Identify which cell holds the provided text, then report its [X, Y] central coordinate. 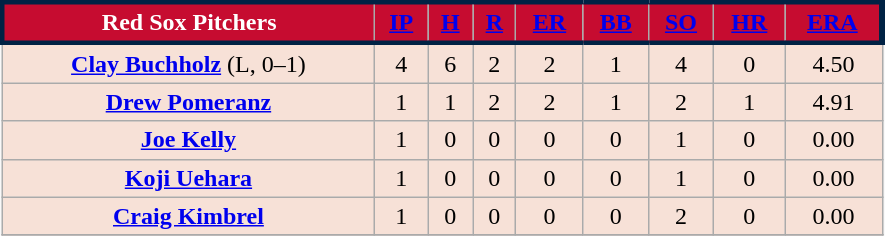
Drew Pomeranz [188, 102]
H [450, 22]
4.91 [834, 102]
HR [750, 22]
Koji Uehara [188, 178]
Clay Buchholz (L, 0–1) [188, 63]
SO [680, 22]
Red Sox Pitchers [188, 22]
IP [402, 22]
Craig Kimbrel [188, 216]
4.50 [834, 63]
ER [550, 22]
BB [616, 22]
Joe Kelly [188, 140]
ERA [834, 22]
R [494, 22]
6 [450, 63]
